Find where the given text appears and provide that cell's center as (X, Y) coordinate. 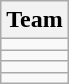
Team (35, 20)
